Detect which cell encompasses the target text, then output its [X, Y] center coordinate. 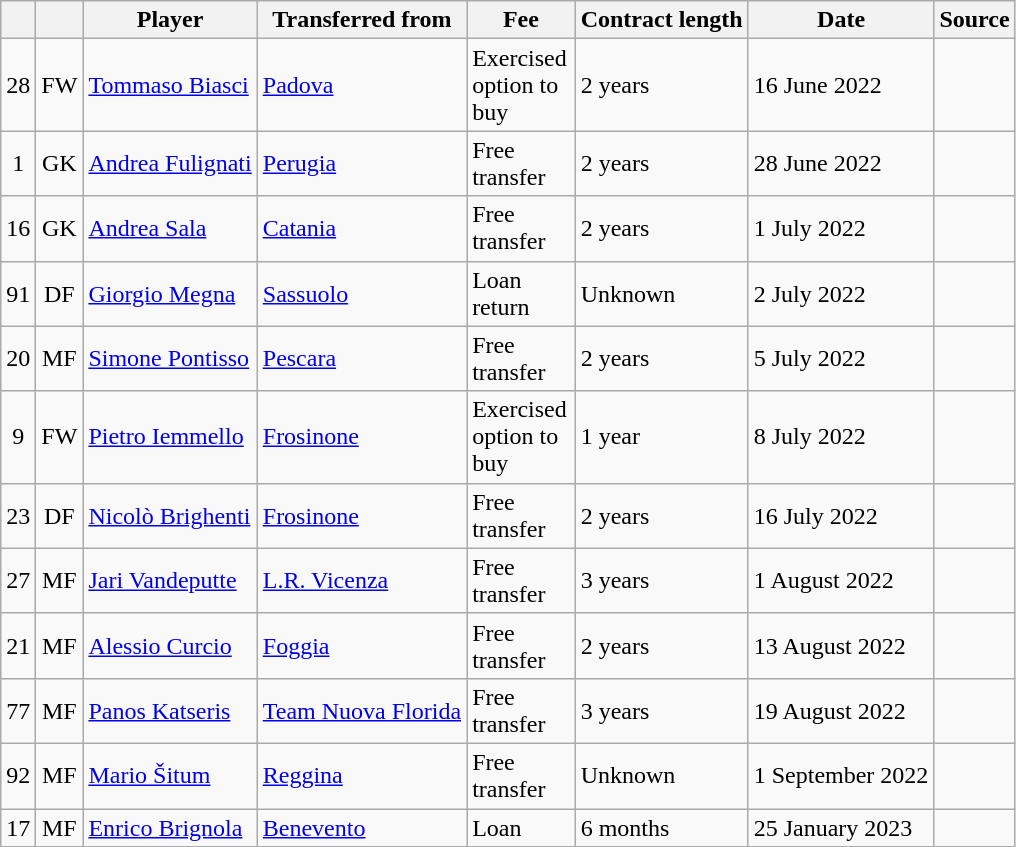
1 September 2022 [841, 776]
Benevento [362, 827]
Perugia [362, 164]
92 [18, 776]
5 July 2022 [841, 358]
17 [18, 827]
28 June 2022 [841, 164]
Player [170, 20]
Alessio Curcio [170, 646]
16 June 2022 [841, 85]
23 [18, 516]
Mario Šitum [170, 776]
Andrea Sala [170, 228]
Jari Vandeputte [170, 580]
19 August 2022 [841, 710]
Tommaso Biasci [170, 85]
Source [974, 20]
Catania [362, 228]
Giorgio Megna [170, 294]
Padova [362, 85]
L.R. Vicenza [362, 580]
1 [18, 164]
77 [18, 710]
16 [18, 228]
21 [18, 646]
2 July 2022 [841, 294]
8 July 2022 [841, 437]
20 [18, 358]
Date [841, 20]
13 August 2022 [841, 646]
6 months [662, 827]
Loan [522, 827]
Panos Katseris [170, 710]
1 year [662, 437]
Andrea Fulignati [170, 164]
Simone Pontisso [170, 358]
Pescara [362, 358]
Team Nuova Florida [362, 710]
Sassuolo [362, 294]
1 July 2022 [841, 228]
27 [18, 580]
Enrico Brignola [170, 827]
Fee [522, 20]
Pietro Iemmello [170, 437]
25 January 2023 [841, 827]
9 [18, 437]
Loan return [522, 294]
Transferred from [362, 20]
Reggina [362, 776]
16 July 2022 [841, 516]
Foggia [362, 646]
91 [18, 294]
Nicolò Brighenti [170, 516]
28 [18, 85]
1 August 2022 [841, 580]
Contract length [662, 20]
